Locate the cell with the specified text and output its [x, y] center coordinate. 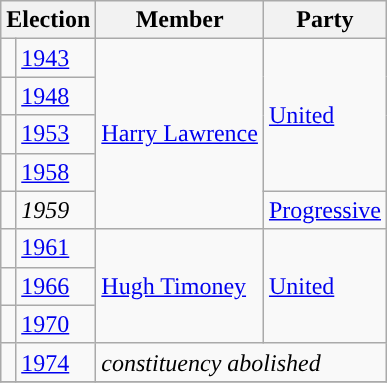
1943 [56, 58]
1974 [56, 362]
1958 [56, 172]
1953 [56, 134]
1959 [56, 210]
1948 [56, 96]
Member [180, 20]
constituency abolished [242, 362]
Election [48, 20]
Hugh Timoney [180, 286]
1961 [56, 248]
Harry Lawrence [180, 134]
1970 [56, 324]
Party [324, 20]
1966 [56, 286]
Progressive [324, 210]
